Return (x, y) of the center of cell containing provided text 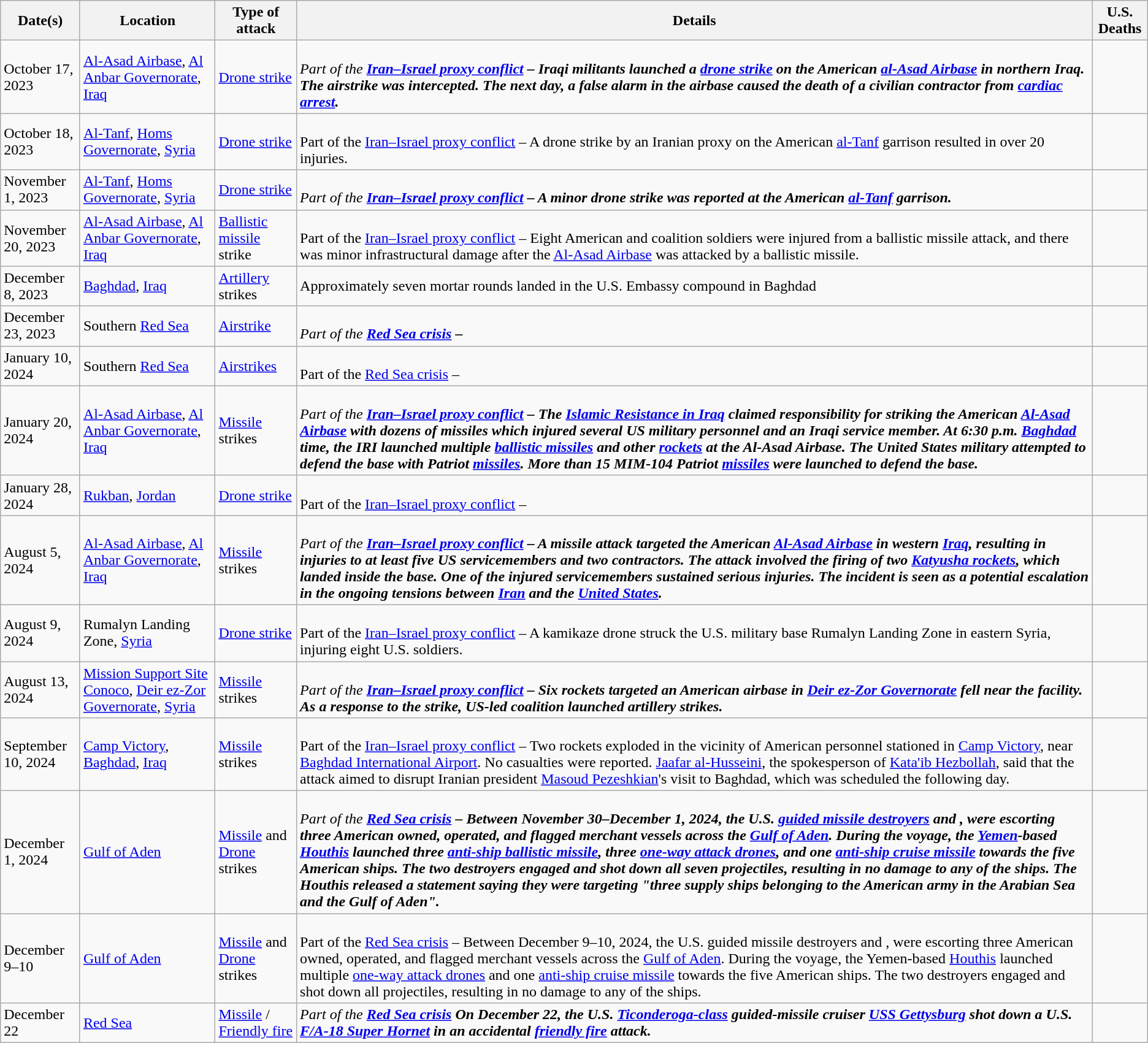
Rukban, Jordan (147, 495)
January 20, 2024 (40, 430)
December 23, 2023 (40, 326)
August 13, 2024 (40, 689)
Part of the Iran–Israel proxy conflict – A minor drone strike was reported at the American al-Tanf garrison. (694, 190)
Approximately seven mortar rounds landed in the U.S. Embassy compound in Baghdad (694, 286)
Baghdad, Iraq (147, 286)
December 22 (40, 1023)
Part of the Iran–Israel proxy conflict – (694, 495)
Artillery strikes (256, 286)
Missile / Friendly fire (256, 1023)
December 9–10 (40, 958)
Rumalyn Landing Zone, Syria (147, 633)
December 8, 2023 (40, 286)
Camp Victory, Baghdad, Iraq (147, 754)
December 1, 2024 (40, 852)
U.S. Deaths (1120, 21)
Details (694, 21)
October 18, 2023 (40, 142)
August 9, 2024 (40, 633)
Part of the Iran–Israel proxy conflict – A drone strike by an Iranian proxy on the American al-Tanf garrison resulted in over 20 injuries. (694, 142)
October 17, 2023 (40, 77)
September 10, 2024 (40, 754)
August 5, 2024 (40, 560)
Type of attack (256, 21)
Ballistic missile strike (256, 238)
Location (147, 21)
November 20, 2023 (40, 238)
Airstrike (256, 326)
January 10, 2024 (40, 365)
Date(s) (40, 21)
Airstrikes (256, 365)
Mission Support Site Conoco, Deir ez-Zor Governorate, Syria (147, 689)
Red Sea (147, 1023)
January 28, 2024 (40, 495)
November 1, 2023 (40, 190)
